Provide the (x, y) coordinate of the cell's center where the given text is located.  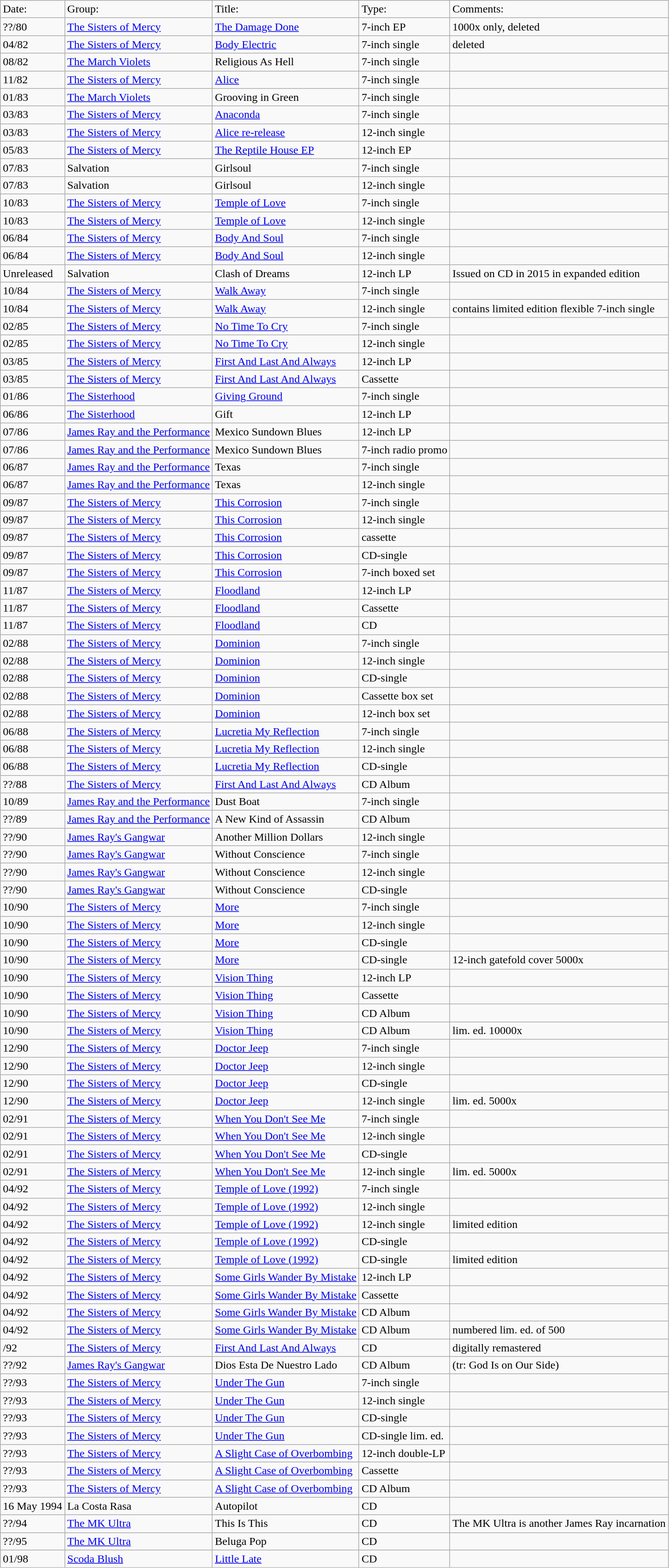
The MK Ultra is another James Ray incarnation (559, 1524)
Little Late (286, 1559)
Giving Ground (286, 397)
Beluga Pop (286, 1541)
Body Electric (286, 44)
Grooving in Green (286, 97)
??/80 (32, 27)
16 May 1994 (32, 1506)
Gift (286, 414)
??/92 (32, 1365)
(tr: God Is on Our Side) (559, 1365)
12-inch box set (404, 713)
Comments: (559, 9)
Dust Boat (286, 802)
??/88 (32, 784)
Type: (404, 9)
7-inch radio promo (404, 449)
12-inch double-LP (404, 1453)
Group: (139, 9)
??/94 (32, 1524)
06/86 (32, 414)
08/82 (32, 62)
Issued on CD in 2015 in expanded edition (559, 273)
La Costa Rasa (139, 1506)
deleted (559, 44)
10/89 (32, 802)
digitally remastered (559, 1348)
1000x only, deleted (559, 27)
The Reptile House EP (286, 150)
Cassette box set (404, 696)
Another Million Dollars (286, 837)
Autopilot (286, 1506)
??/89 (32, 819)
01/98 (32, 1559)
Anaconda (286, 115)
01/86 (32, 397)
04/82 (32, 44)
7-inch EP (404, 27)
??/95 (32, 1541)
Dios Esta De Nuestro Lado (286, 1365)
numbered lim. ed. of 500 (559, 1330)
Scoda Blush (139, 1559)
Date: (32, 9)
The Damage Done (286, 27)
CD-single lim. ed. (404, 1436)
Alice re-release (286, 132)
/92 (32, 1348)
01/83 (32, 97)
12-inch EP (404, 150)
contains limited edition flexible 7-inch single (559, 309)
Alice (286, 80)
12-inch gatefold cover 5000x (559, 960)
cassette (404, 538)
Religious As Hell (286, 62)
7-inch boxed set (404, 573)
Unreleased (32, 273)
This Is This (286, 1524)
A New Kind of Assassin (286, 819)
05/83 (32, 150)
lim. ed. 10000x (559, 1030)
Clash of Dreams (286, 273)
11/82 (32, 80)
Title: (286, 9)
